Return the [X, Y] coordinate for the center point of the cell that contains the specified text.  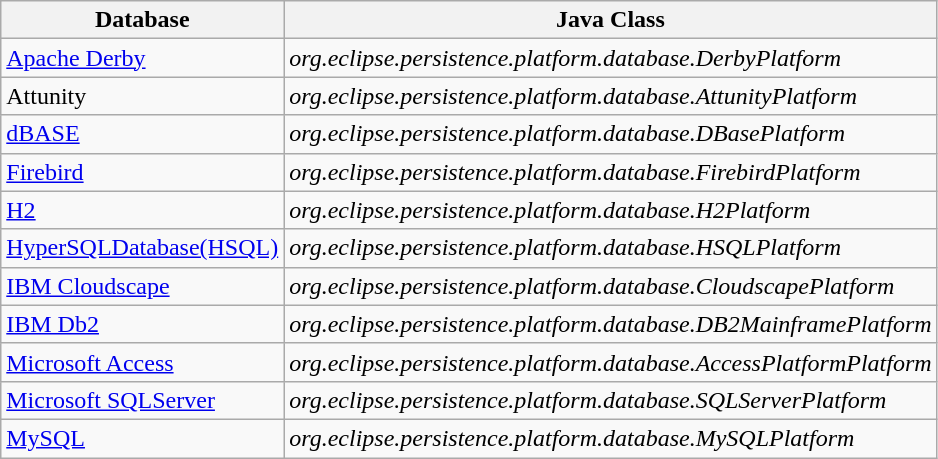
Attunity [142, 96]
org.eclipse.persistence.platform.database.MySQLPlatform [610, 438]
org.eclipse.persistence.platform.database.DerbyPlatform [610, 58]
Database [142, 20]
Microsoft SQLServer [142, 400]
Firebird [142, 172]
org.eclipse.persistence.platform.database.CloudscapePlatform [610, 286]
org.eclipse.persistence.platform.database.H2Platform [610, 210]
org.eclipse.persistence.platform.database.DBasePlatform [610, 134]
Java Class [610, 20]
org.eclipse.persistence.platform.database.FirebirdPlatform [610, 172]
MySQL [142, 438]
H2 [142, 210]
Apache Derby [142, 58]
IBM Db2 [142, 324]
org.eclipse.persistence.platform.database.SQLServerPlatform [610, 400]
org.eclipse.persistence.platform.database.AccessPlatformPlatform [610, 362]
org.eclipse.persistence.platform.database.HSQLPlatform [610, 248]
org.eclipse.persistence.platform.database.AttunityPlatform [610, 96]
IBM Cloudscape [142, 286]
HyperSQLDatabase(HSQL) [142, 248]
dBASE [142, 134]
Microsoft Access [142, 362]
org.eclipse.persistence.platform.database.DB2MainframePlatform [610, 324]
